Locate the cell with the specified text and output its [X, Y] center coordinate. 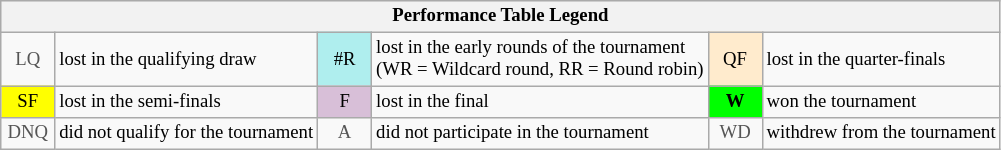
did not participate in the tournament [540, 134]
lost in the early rounds of the tournament(WR = Wildcard round, RR = Round robin) [540, 60]
lost in the quarter-finals [881, 60]
lost in the qualifying draw [186, 60]
A [345, 134]
lost in the semi-finals [186, 102]
QF [735, 60]
F [345, 102]
WD [735, 134]
LQ [28, 60]
won the tournament [881, 102]
DNQ [28, 134]
Performance Table Legend [500, 16]
W [735, 102]
#R [345, 60]
withdrew from the tournament [881, 134]
SF [28, 102]
lost in the final [540, 102]
did not qualify for the tournament [186, 134]
